Capture the cell that displays the provided text and extract its [x, y] central coordinate. 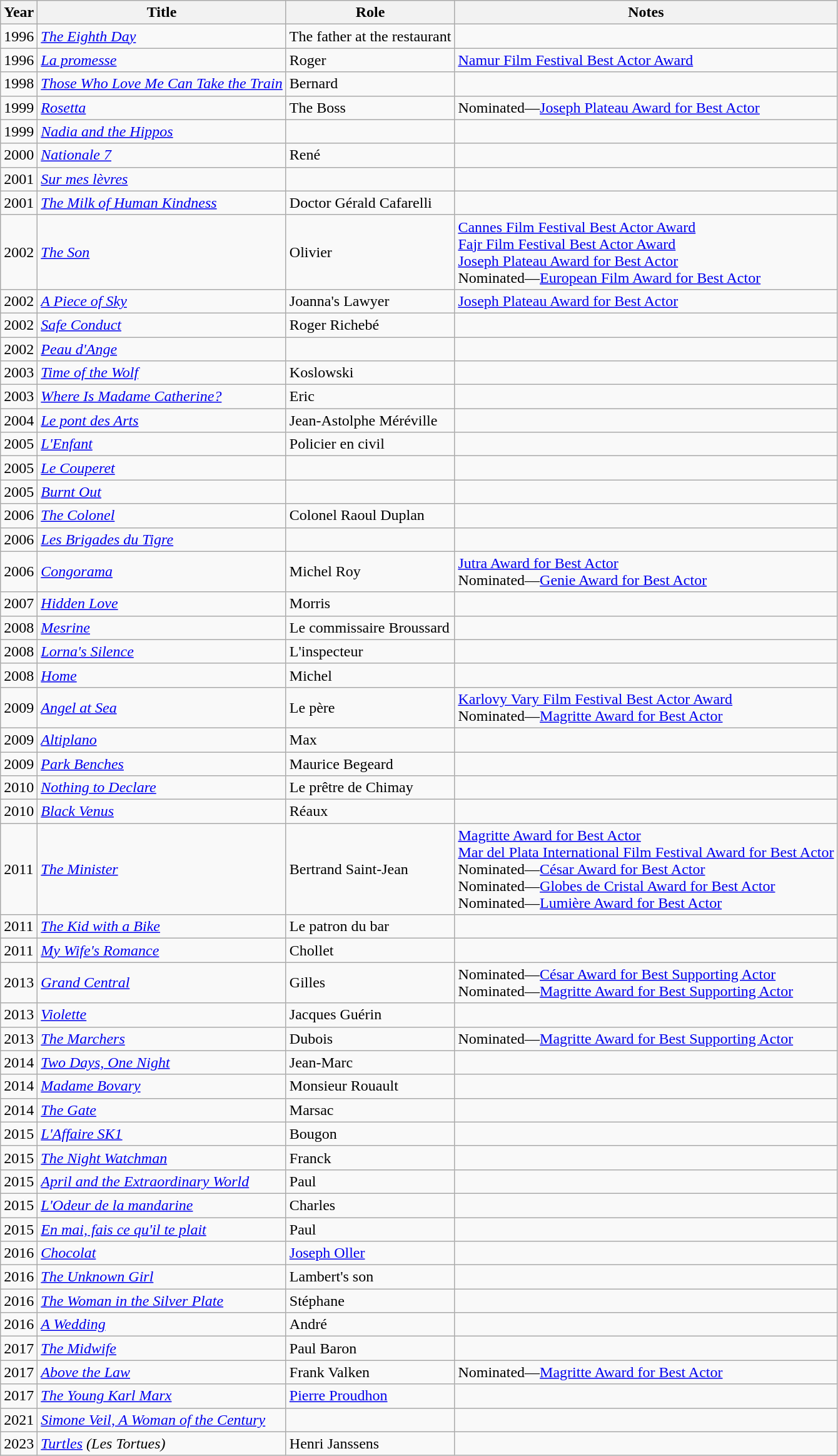
André [370, 1325]
Franck [370, 1158]
Koslowski [370, 373]
Nominated—Magritte Award for Best Actor [646, 1372]
L'inspecteur [370, 651]
Charles [370, 1205]
Joseph Plateau Award for Best Actor [646, 301]
Nominated—César Award for Best Supporting ActorNominated—Magritte Award for Best Supporting Actor [646, 982]
Nominated—Joseph Plateau Award for Best Actor [646, 108]
Turtles (Les Tortues) [162, 1443]
Maurice Begeard [370, 764]
Olivier [370, 252]
Two Days, One Night [162, 1062]
Hidden Love [162, 604]
The Gate [162, 1110]
Jacques Guérin [370, 1015]
Lambert's son [370, 1277]
Morris [370, 604]
Joseph Oller [370, 1253]
The Marchers [162, 1039]
2023 [19, 1443]
2000 [19, 155]
L'Affaire SK1 [162, 1134]
Nationale 7 [162, 155]
Lorna's Silence [162, 651]
Madame Bovary [162, 1086]
Rosetta [162, 108]
Le pont des Arts [162, 420]
Jean-Astolphe Méréville [370, 420]
Monsieur Rouault [370, 1086]
The Boss [370, 108]
Le patron du bar [370, 927]
Gilles [370, 982]
Above the Law [162, 1372]
Mesrine [162, 628]
Grand Central [162, 982]
Namur Film Festival Best Actor Award [646, 60]
Safe Conduct [162, 325]
The Woman in the Silver Plate [162, 1301]
Michel Roy [370, 572]
Title [162, 13]
Year [19, 13]
Those Who Love Me Can Take the Train [162, 84]
Role [370, 13]
Simone Veil, A Woman of the Century [162, 1420]
Marsac [370, 1110]
The Eighth Day [162, 36]
Henri Janssens [370, 1443]
The Colonel [162, 516]
Roger [370, 60]
Nominated—Magritte Award for Best Supporting Actor [646, 1039]
Le commissaire Broussard [370, 628]
Eric [370, 397]
Sur mes lèvres [162, 179]
Park Benches [162, 764]
The Minister [162, 869]
The Night Watchman [162, 1158]
The Midwife [162, 1348]
Bernard [370, 84]
Policier en civil [370, 444]
2007 [19, 604]
A Piece of Sky [162, 301]
Frank Valken [370, 1372]
Réaux [370, 812]
The father at the restaurant [370, 36]
Max [370, 740]
Peau d'Ange [162, 349]
Le Couperet [162, 468]
My Wife's Romance [162, 950]
Pierre Proudhon [370, 1396]
Jean-Marc [370, 1062]
2021 [19, 1420]
Home [162, 675]
Colonel Raoul Duplan [370, 516]
Angel at Sea [162, 707]
Le prêtre de Chimay [370, 788]
L'Odeur de la mandarine [162, 1205]
Les Brigades du Tigre [162, 539]
The Milk of Human Kindness [162, 203]
La promesse [162, 60]
The Son [162, 252]
Karlovy Vary Film Festival Best Actor AwardNominated—Magritte Award for Best Actor [646, 707]
Le père [370, 707]
Nothing to Declare [162, 788]
Bougon [370, 1134]
Nadia and the Hippos [162, 131]
2004 [19, 420]
Paul Baron [370, 1348]
Altiplano [162, 740]
Michel [370, 675]
The Kid with a Bike [162, 927]
The Unknown Girl [162, 1277]
Congorama [162, 572]
Bertrand Saint-Jean [370, 869]
Chollet [370, 950]
The Young Karl Marx [162, 1396]
Jutra Award for Best ActorNominated—Genie Award for Best Actor [646, 572]
Stéphane [370, 1301]
L'Enfant [162, 444]
Dubois [370, 1039]
A Wedding [162, 1325]
Where Is Madame Catherine? [162, 397]
1998 [19, 84]
Roger Richebé [370, 325]
Notes [646, 13]
En mai, fais ce qu'il te plait [162, 1229]
Burnt Out [162, 492]
Time of the Wolf [162, 373]
Violette [162, 1015]
Chocolat [162, 1253]
Black Venus [162, 812]
April and the Extraordinary World [162, 1181]
Joanna's Lawyer [370, 301]
René [370, 155]
Doctor Gérald Cafarelli [370, 203]
